Capture the cell that displays the provided text and extract its [x, y] central coordinate. 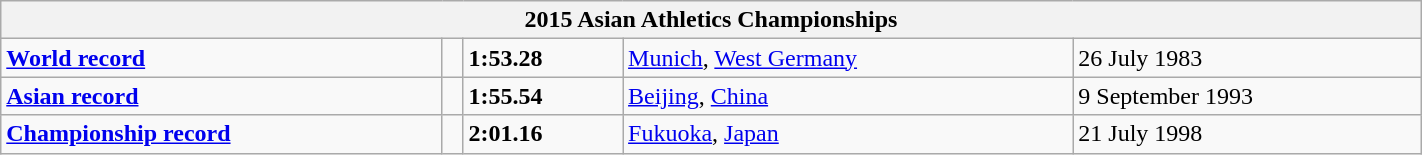
Championship record [222, 134]
Beijing, China [848, 96]
2:01.16 [543, 134]
1:53.28 [543, 58]
2015 Asian Athletics Championships [711, 20]
1:55.54 [543, 96]
Asian record [222, 96]
Munich, West Germany [848, 58]
21 July 1998 [1247, 134]
26 July 1983 [1247, 58]
World record [222, 58]
9 September 1993 [1247, 96]
Fukuoka, Japan [848, 134]
